Return [X, Y] of the center of cell containing provided text 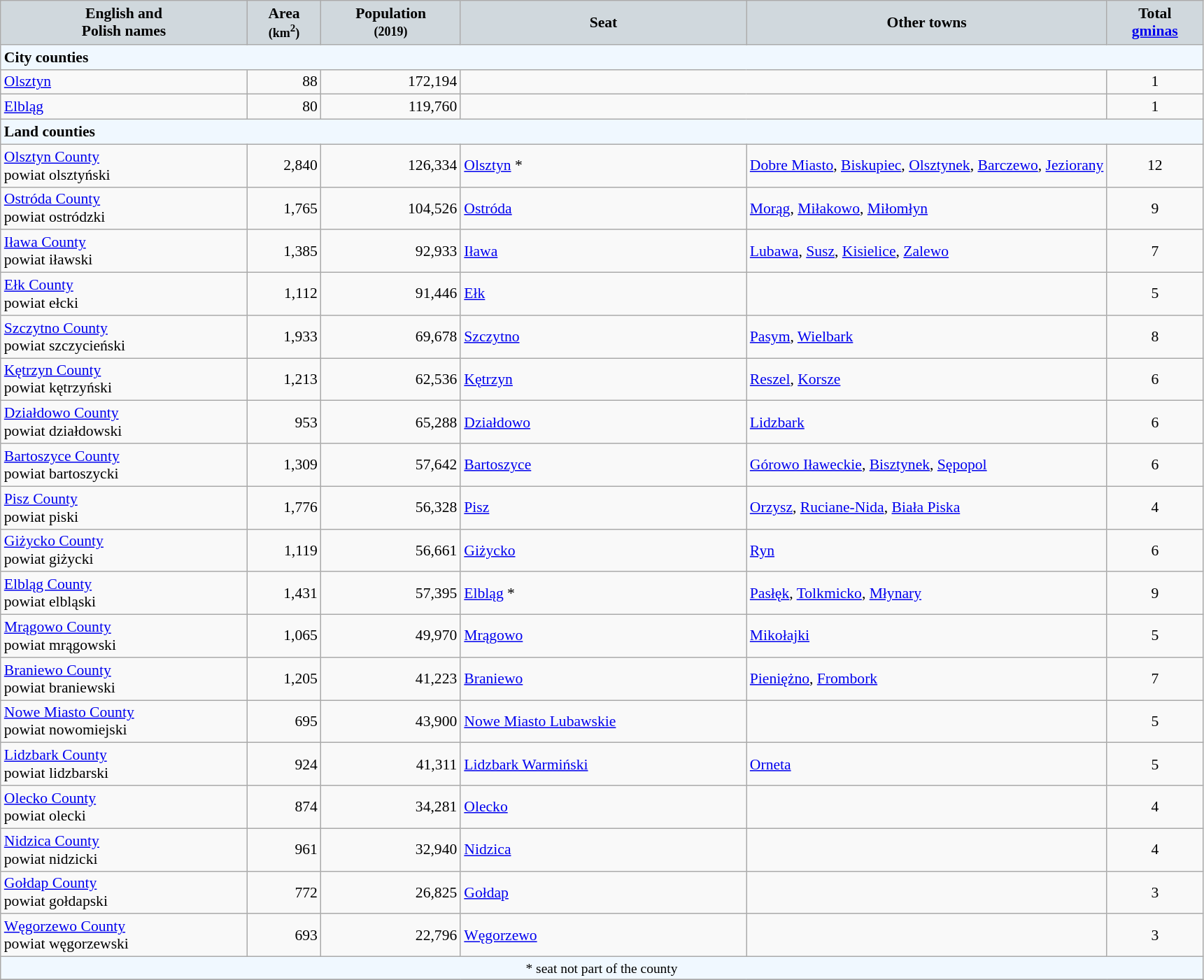
104,526 [390, 208]
1,385 [284, 252]
80 [284, 107]
Szczytno [603, 337]
41,223 [390, 679]
Seat [603, 22]
Nowe Miasto Lubawskie [603, 722]
961 [284, 849]
1,776 [284, 508]
Land counties [602, 132]
Ostróda [603, 208]
57,395 [390, 593]
Olsztyn [124, 82]
Braniewo County powiat braniewski [124, 679]
Lubawa, Susz, Kisielice, Zalewo [927, 252]
1,309 [284, 464]
Węgorzewo County powiat węgorzewski [124, 936]
874 [284, 807]
Szczytno County powiat szczycieński [124, 337]
49,970 [390, 637]
Elbląg County powiat elbląski [124, 593]
Pisz County powiat piski [124, 508]
Ryn [927, 550]
Mrągowo County powiat mrągowski [124, 637]
Morąg, Miłakowo, Miłomłyn [927, 208]
Total gminas [1154, 22]
Nidzica County powiat nidzicki [124, 849]
1,933 [284, 337]
* seat not part of the county [602, 968]
Olecko [603, 807]
Dobre Miasto, Biskupiec, Olsztynek, Barczewo, Jeziorany [927, 165]
695 [284, 722]
Braniewo [603, 679]
172,194 [390, 82]
Iława [603, 252]
Bartoszyce County powiat bartoszycki [124, 464]
772 [284, 893]
Działdowo County powiat działdowski [124, 422]
Pieniężno, Frombork [927, 679]
56,661 [390, 550]
1,112 [284, 294]
Olsztyn * [603, 165]
41,311 [390, 764]
Gołdap County powiat gołdapski [124, 893]
Other towns [927, 22]
Nidzica [603, 849]
56,328 [390, 508]
693 [284, 936]
22,796 [390, 936]
Górowo Iławeckie, Bisztynek, Sępopol [927, 464]
Giżycko [603, 550]
119,760 [390, 107]
57,642 [390, 464]
Lidzbark Warmiński [603, 764]
Elbląg * [603, 593]
Giżycko County powiat giżycki [124, 550]
924 [284, 764]
Pasym, Wielbark [927, 337]
Węgorzewo [603, 936]
Mrągowo [603, 637]
8 [1154, 337]
Nowe Miasto County powiat nowomiejski [124, 722]
Lidzbark [927, 422]
1,213 [284, 379]
126,334 [390, 165]
65,288 [390, 422]
1,065 [284, 637]
1,119 [284, 550]
26,825 [390, 893]
1,205 [284, 679]
Area (km2) [284, 22]
2,840 [284, 165]
1,765 [284, 208]
Kętrzyn [603, 379]
Pisz [603, 508]
City counties [602, 57]
Reszel, Korsze [927, 379]
Ełk [603, 294]
Population (2019) [390, 22]
Olecko County powiat olecki [124, 807]
69,678 [390, 337]
Olsztyn County powiat olsztyński [124, 165]
Orneta [927, 764]
12 [1154, 165]
953 [284, 422]
34,281 [390, 807]
Działdowo [603, 422]
Lidzbark County powiat lidzbarski [124, 764]
91,446 [390, 294]
Bartoszyce [603, 464]
1,431 [284, 593]
Elbląg [124, 107]
88 [284, 82]
32,940 [390, 849]
Ełk County powiat ełcki [124, 294]
43,900 [390, 722]
English and Polish names [124, 22]
Gołdap [603, 893]
Mikołajki [927, 637]
Pasłęk, Tolkmicko, Młynary [927, 593]
92,933 [390, 252]
62,536 [390, 379]
Ostróda County powiat ostródzki [124, 208]
Kętrzyn County powiat kętrzyński [124, 379]
Orzysz, Ruciane-Nida, Biała Piska [927, 508]
Iława County powiat iławski [124, 252]
